Capture the cell that displays the provided text and extract its (X, Y) central coordinate. 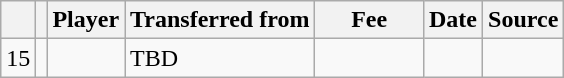
Transferred from (220, 20)
Date (452, 20)
Player (86, 20)
Fee (370, 20)
15 (18, 58)
Source (524, 20)
TBD (220, 58)
